From the cell containing the given text, extract its center point as [x, y] coordinate. 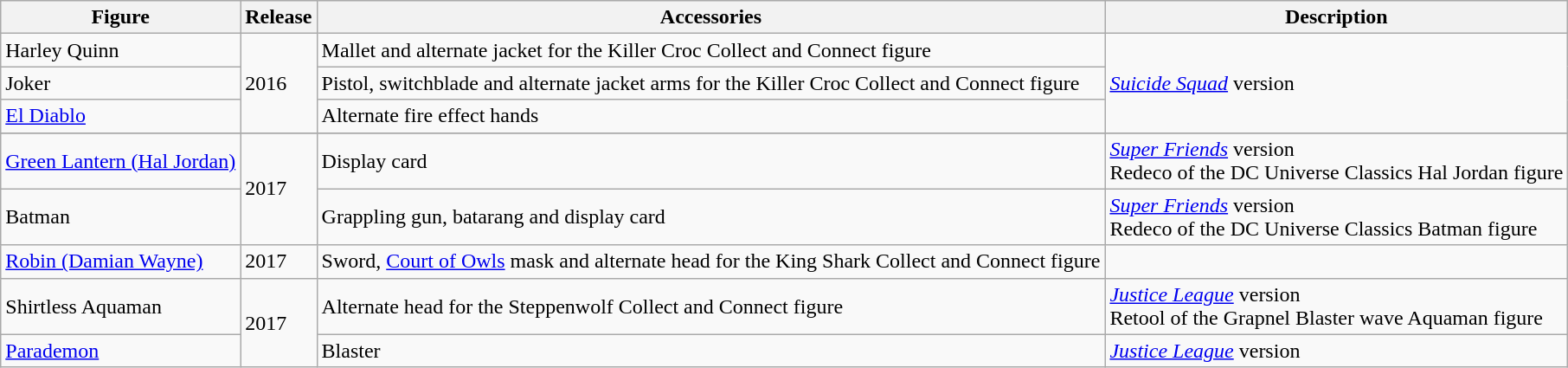
Figure [121, 17]
Mallet and alternate jacket for the Killer Croc Collect and Connect figure [711, 50]
Justice League versionRetool of the Grapnel Blaster wave Aquaman figure [1336, 307]
Batman [121, 216]
Parademon [121, 351]
Harley Quinn [121, 50]
Green Lantern (Hal Jordan) [121, 161]
Justice League version [1336, 351]
Pistol, switchblade and alternate jacket arms for the Killer Croc Collect and Connect figure [711, 83]
Super Friends versionRedeco of the DC Universe Classics Batman figure [1336, 216]
Suicide Squad version [1336, 83]
Shirtless Aquaman [121, 307]
Joker [121, 83]
El Diablo [121, 116]
Blaster [711, 351]
Robin (Damian Wayne) [121, 261]
Sword, Court of Owls mask and alternate head for the King Shark Collect and Connect figure [711, 261]
Alternate fire effect hands [711, 116]
Accessories [711, 17]
Description [1336, 17]
Grappling gun, batarang and display card [711, 216]
Release [279, 17]
Super Friends versionRedeco of the DC Universe Classics Hal Jordan figure [1336, 161]
Alternate head for the Steppenwolf Collect and Connect figure [711, 307]
Display card [711, 161]
2016 [279, 83]
